Determine the (X, Y) coordinate at the center of the cell enclosing the given text.  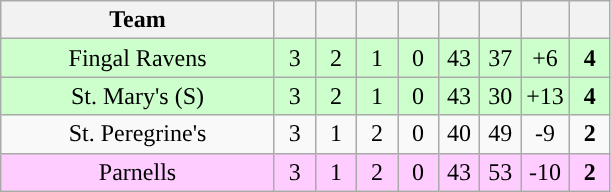
30 (500, 96)
+13 (546, 96)
53 (500, 172)
Parnells (138, 172)
40 (460, 134)
St. Mary's (S) (138, 96)
Team (138, 20)
-9 (546, 134)
+6 (546, 58)
-10 (546, 172)
37 (500, 58)
St. Peregrine's (138, 134)
Fingal Ravens (138, 58)
49 (500, 134)
